Identify which cell holds the provided text, then report its [X, Y] central coordinate. 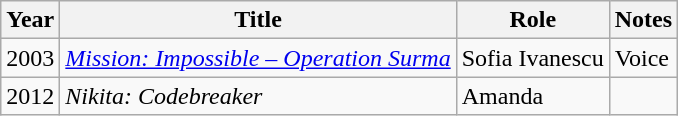
2012 [30, 96]
Notes [643, 20]
Amanda [532, 96]
Mission: Impossible – Operation Surma [258, 58]
Role [532, 20]
Title [258, 20]
2003 [30, 58]
Sofia Ivanescu [532, 58]
Nikita: Codebreaker [258, 96]
Voice [643, 58]
Year [30, 20]
